Identify which cell holds the provided text, then report its (x, y) central coordinate. 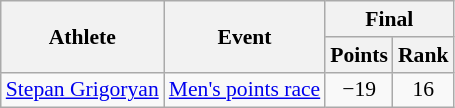
16 (424, 90)
Stepan Grigoryan (82, 90)
Men's points race (244, 90)
Athlete (82, 36)
Final (389, 19)
−19 (359, 90)
Rank (424, 55)
Points (359, 55)
Event (244, 36)
